Search for the cell housing the specified text and yield its [x, y] center coordinate. 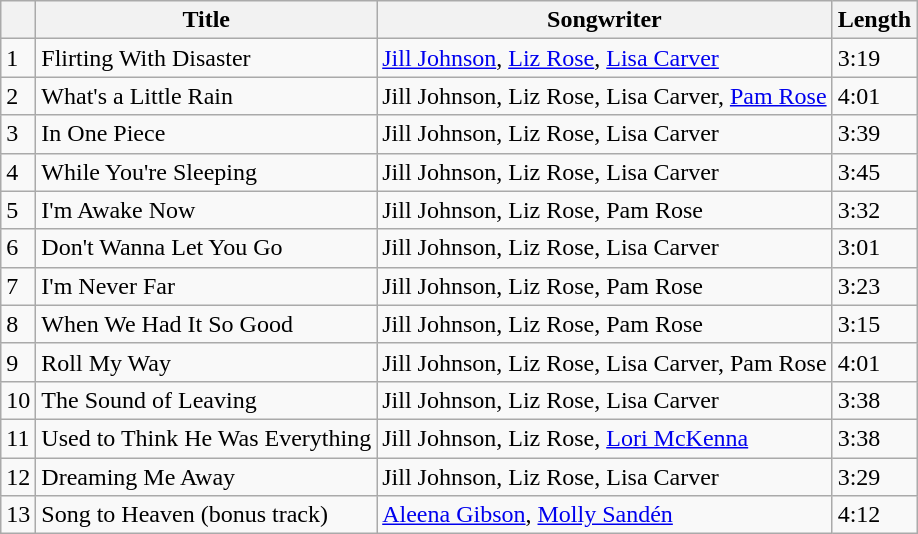
3:45 [874, 172]
Used to Think He Was Everything [206, 438]
13 [18, 515]
What's a Little Rain [206, 96]
12 [18, 477]
3:15 [874, 324]
4:12 [874, 515]
5 [18, 210]
Jill Johnson, Liz Rose, Lori McKenna [604, 438]
1 [18, 58]
In One Piece [206, 134]
3:39 [874, 134]
I'm Never Far [206, 286]
Title [206, 20]
3:23 [874, 286]
When We Had It So Good [206, 324]
2 [18, 96]
Dreaming Me Away [206, 477]
Songwriter [604, 20]
Flirting With Disaster [206, 58]
7 [18, 286]
Aleena Gibson, Molly Sandén [604, 515]
Length [874, 20]
11 [18, 438]
9 [18, 362]
I'm Awake Now [206, 210]
Roll My Way [206, 362]
4 [18, 172]
3:19 [874, 58]
The Sound of Leaving [206, 400]
Don't Wanna Let You Go [206, 248]
While You're Sleeping [206, 172]
3 [18, 134]
3:29 [874, 477]
Song to Heaven (bonus track) [206, 515]
6 [18, 248]
3:01 [874, 248]
10 [18, 400]
8 [18, 324]
3:32 [874, 210]
